Identify which cell holds the provided text, then report its (x, y) central coordinate. 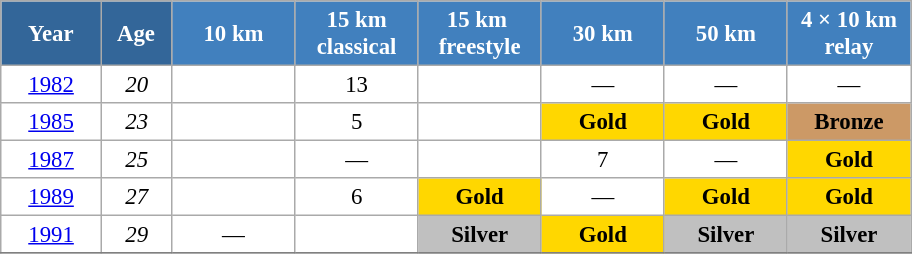
30 km (602, 34)
1991 (52, 235)
1982 (52, 85)
6 (356, 197)
Age (136, 34)
50 km (726, 34)
1989 (52, 197)
15 km freestyle (480, 34)
13 (356, 85)
29 (136, 235)
20 (136, 85)
15 km classical (356, 34)
Bronze (848, 122)
25 (136, 160)
1987 (52, 160)
5 (356, 122)
Year (52, 34)
1985 (52, 122)
23 (136, 122)
10 km (234, 34)
7 (602, 160)
27 (136, 197)
4 × 10 km relay (848, 34)
